Extract the (X, Y) coordinate from the center of the cell holding the provided text.  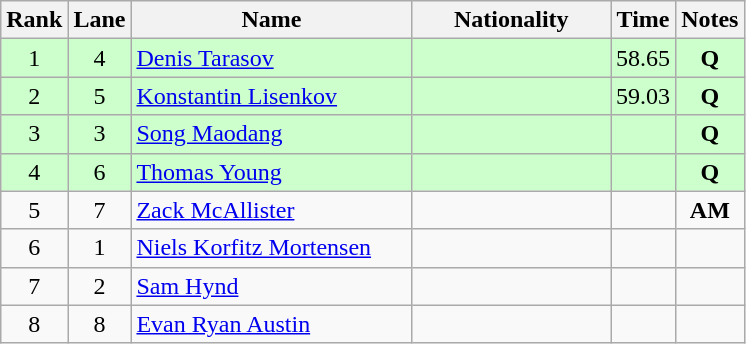
Name (272, 20)
Time (644, 20)
Evan Ryan Austin (272, 324)
Notes (710, 20)
59.03 (644, 96)
Lane (100, 20)
Konstantin Lisenkov (272, 96)
Sam Hynd (272, 286)
Thomas Young (272, 172)
Denis Tarasov (272, 58)
Nationality (512, 20)
Zack McAllister (272, 210)
Rank (34, 20)
Niels Korfitz Mortensen (272, 248)
AM (710, 210)
58.65 (644, 58)
Song Maodang (272, 134)
